Detect which cell encompasses the target text, then output its (x, y) center coordinate. 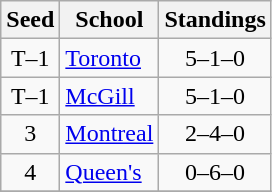
2–4–0 (215, 134)
0–6–0 (215, 172)
McGill (110, 96)
3 (30, 134)
Toronto (110, 58)
Standings (215, 20)
School (110, 20)
Montreal (110, 134)
4 (30, 172)
Queen's (110, 172)
Seed (30, 20)
